Capture the cell that displays the provided text and extract its (X, Y) central coordinate. 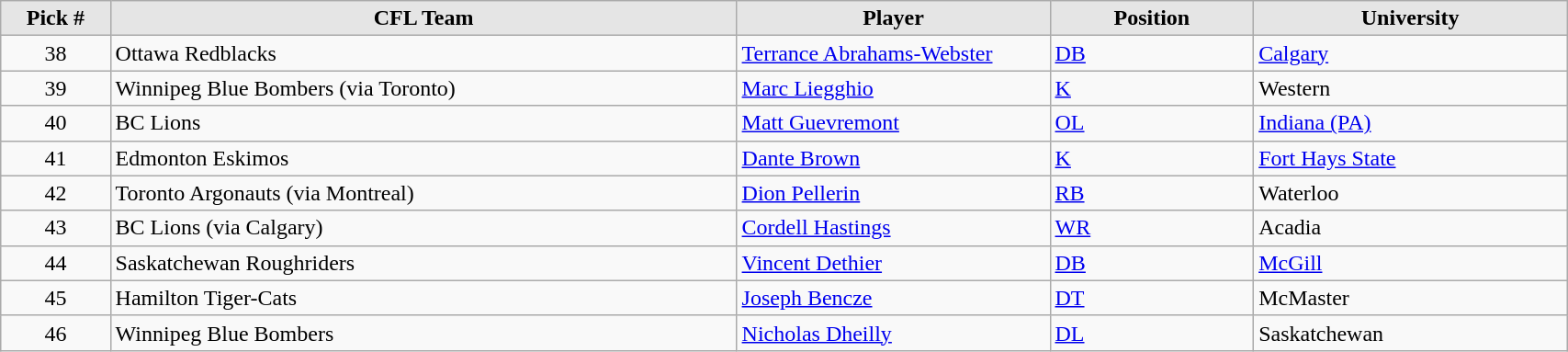
38 (55, 53)
Saskatchewan Roughriders (423, 263)
Terrance Abrahams-Webster (893, 53)
CFL Team (423, 18)
Marc Liegghio (893, 88)
Hamilton Tiger-Cats (423, 298)
RB (1152, 193)
Nicholas Dheilly (893, 333)
WR (1152, 228)
Cordell Hastings (893, 228)
Winnipeg Blue Bombers (423, 333)
OL (1152, 123)
42 (55, 193)
Saskatchewan (1411, 333)
43 (55, 228)
Edmonton Eskimos (423, 158)
Dion Pellerin (893, 193)
40 (55, 123)
BC Lions (423, 123)
Toronto Argonauts (via Montreal) (423, 193)
University (1411, 18)
Dante Brown (893, 158)
Calgary (1411, 53)
Vincent Dethier (893, 263)
39 (55, 88)
46 (55, 333)
45 (55, 298)
44 (55, 263)
Position (1152, 18)
Waterloo (1411, 193)
Indiana (PA) (1411, 123)
Matt Guevremont (893, 123)
McGill (1411, 263)
Fort Hays State (1411, 158)
Player (893, 18)
Pick # (55, 18)
BC Lions (via Calgary) (423, 228)
Winnipeg Blue Bombers (via Toronto) (423, 88)
Acadia (1411, 228)
41 (55, 158)
Joseph Bencze (893, 298)
McMaster (1411, 298)
DL (1152, 333)
DT (1152, 298)
Ottawa Redblacks (423, 53)
Western (1411, 88)
